Determine the [x, y] coordinate at the center of the cell enclosing the given text.  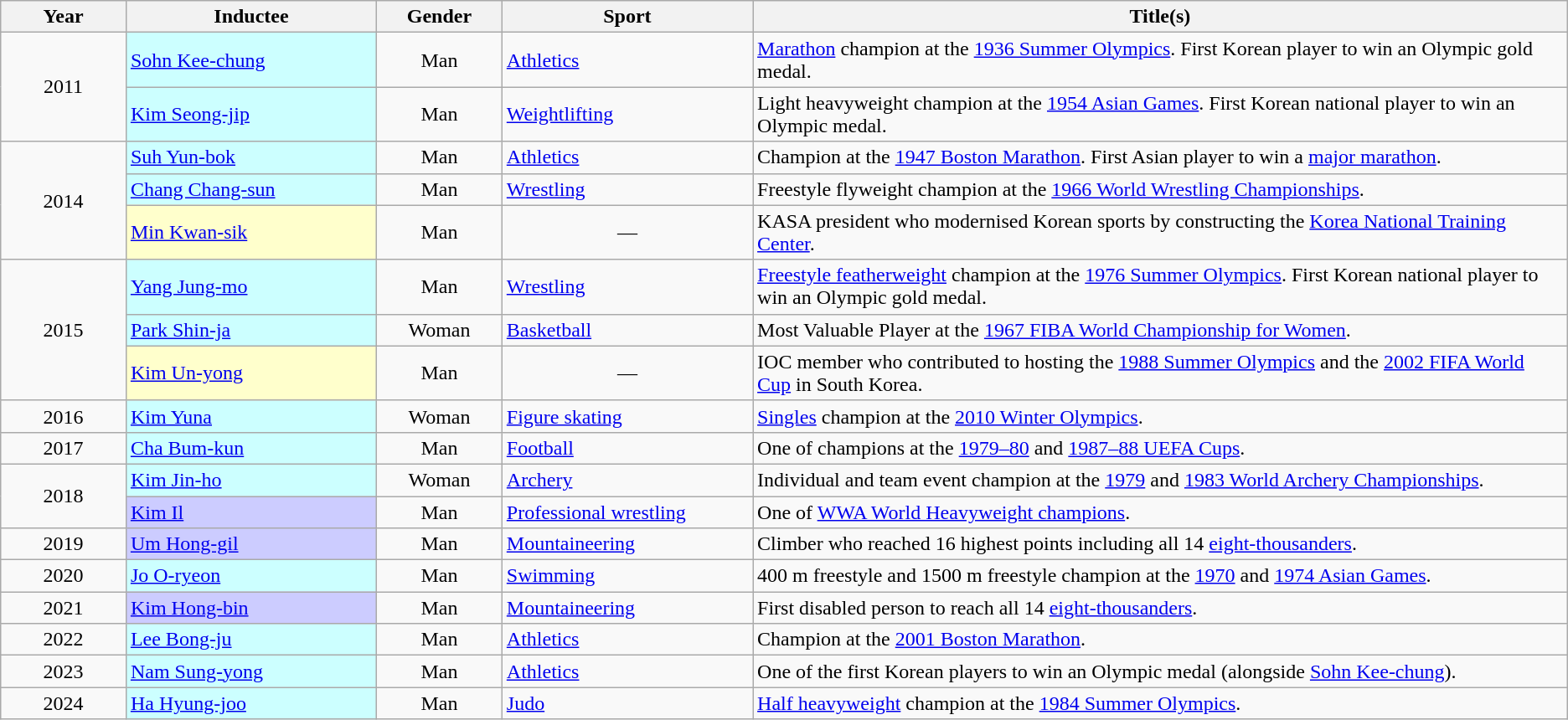
One of WWA World Heavyweight champions. [1161, 512]
Suh Yun-bok [251, 157]
2014 [64, 201]
2019 [64, 544]
Basketball [627, 330]
Kim Yuna [251, 416]
Archery [627, 480]
Most Valuable Player at the 1967 FIBA World Championship for Women. [1161, 330]
KASA president who modernised Korean sports by constructing the Korea National Training Center. [1161, 233]
2011 [64, 87]
Title(s) [1161, 17]
Judo [627, 703]
Individual and team event champion at the 1979 and 1983 World Archery Championships. [1161, 480]
2021 [64, 608]
Jo O-ryeon [251, 576]
2020 [64, 576]
Professional wrestling [627, 512]
Figure skating [627, 416]
Climber who reached 16 highest points including all 14 eight-thousanders. [1161, 544]
2024 [64, 703]
2023 [64, 671]
First disabled person to reach all 14 eight-thousanders. [1161, 608]
Kim Hong-bin [251, 608]
Gender [440, 17]
Yang Jung-mo [251, 286]
Chang Chang-sun [251, 189]
Lee Bong-ju [251, 640]
2015 [64, 330]
400 m freestyle and 1500 m freestyle champion at the 1970 and 1974 Asian Games. [1161, 576]
Singles champion at the 2010 Winter Olympics. [1161, 416]
Ha Hyung-joo [251, 703]
Sport [627, 17]
2017 [64, 448]
Marathon champion at the 1936 Summer Olympics. First Korean player to win an Olympic gold medal. [1161, 60]
Weightlifting [627, 114]
Kim Un-yong [251, 373]
Nam Sung-yong [251, 671]
Um Hong-gil [251, 544]
IOC member who contributed to hosting the 1988 Summer Olympics and the 2002 FIFA World Cup in South Korea. [1161, 373]
2022 [64, 640]
Kim Seong-jip [251, 114]
Inductee [251, 17]
Year [64, 17]
One of champions at the 1979–80 and 1987–88 UEFA Cups. [1161, 448]
Kim Il [251, 512]
2018 [64, 496]
One of the first Korean players to win an Olympic medal (alongside Sohn Kee-chung). [1161, 671]
Kim Jin-ho [251, 480]
Football [627, 448]
Freestyle featherweight champion at the 1976 Summer Olympics. First Korean national player to win an Olympic gold medal. [1161, 286]
Cha Bum-kun [251, 448]
Swimming [627, 576]
Light heavyweight champion at the 1954 Asian Games. First Korean national player to win an Olympic medal. [1161, 114]
Half heavyweight champion at the 1984 Summer Olympics. [1161, 703]
Park Shin-ja [251, 330]
Freestyle flyweight champion at the 1966 World Wrestling Championships. [1161, 189]
Champion at the 1947 Boston Marathon. First Asian player to win a major marathon. [1161, 157]
Sohn Kee-chung [251, 60]
Champion at the 2001 Boston Marathon. [1161, 640]
Min Kwan-sik [251, 233]
2016 [64, 416]
